Scan for the cell matching the given text and deliver its [X, Y] coordinate at center. 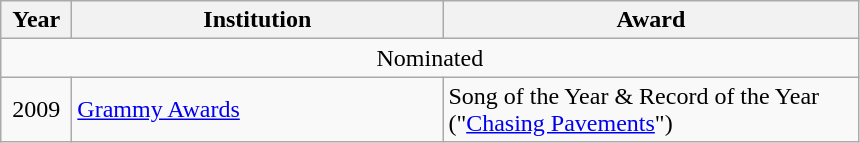
Nominated [430, 58]
Award [651, 20]
Grammy Awards [258, 110]
Institution [258, 20]
Song of the Year & Record of the Year ("Chasing Pavements") [651, 110]
Year [36, 20]
2009 [36, 110]
